From the cell containing the given text, extract its center point as [x, y] coordinate. 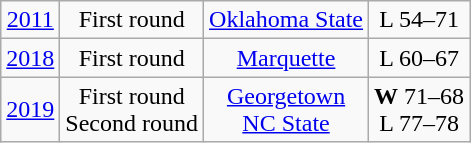
W 71–68L 77–78 [420, 110]
Marquette [286, 58]
First roundSecond round [132, 110]
GeorgetownNC State [286, 110]
2011 [30, 20]
2018 [30, 58]
L 54–71 [420, 20]
L 60–67 [420, 58]
Oklahoma State [286, 20]
2019 [30, 110]
